Return (x, y) of the center of cell containing provided text 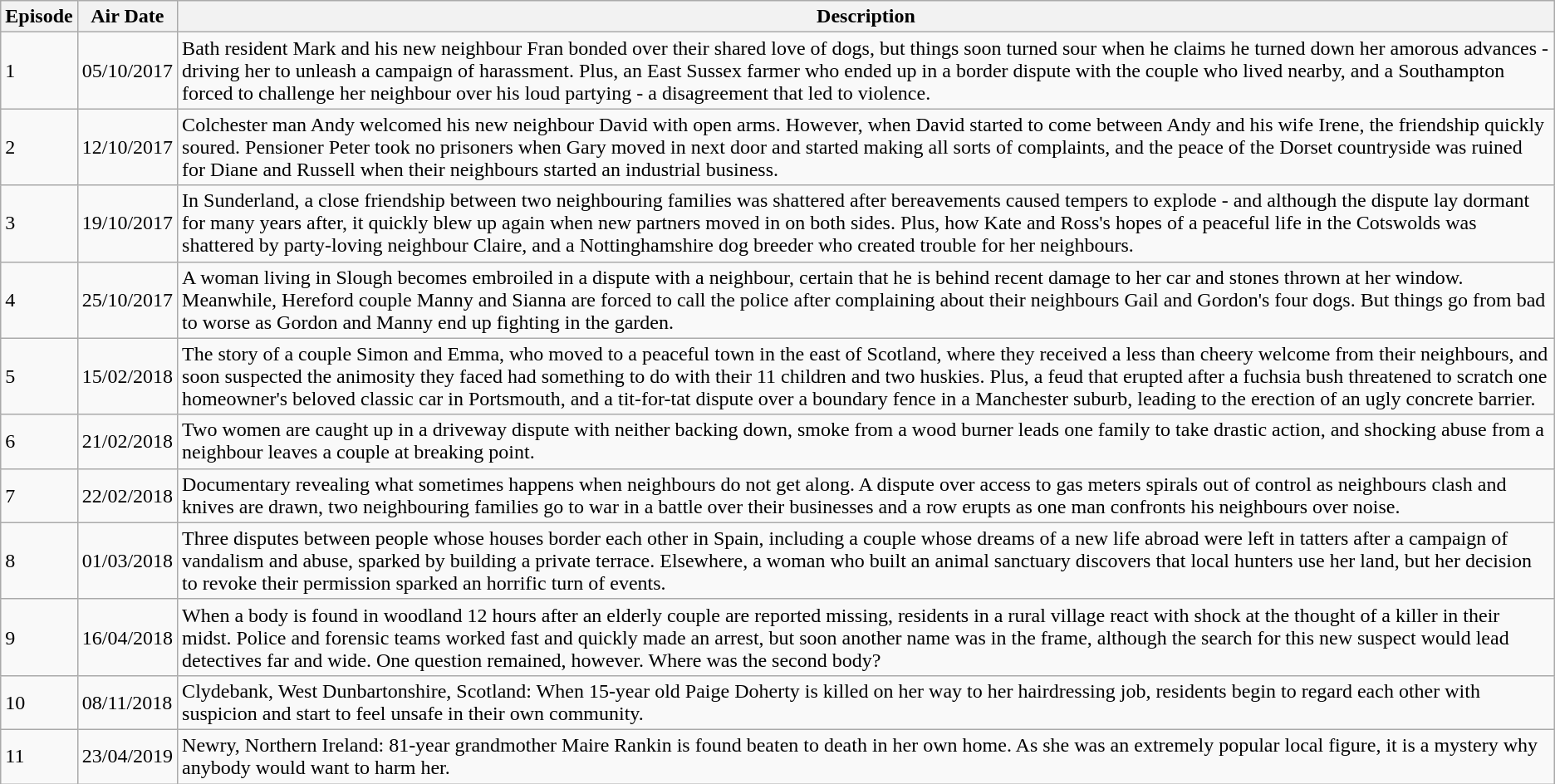
22/02/2018 (127, 495)
11 (39, 756)
5 (39, 376)
12/10/2017 (127, 147)
08/11/2018 (127, 703)
4 (39, 300)
16/04/2018 (127, 637)
05/10/2017 (127, 71)
Air Date (127, 17)
Episode (39, 17)
6 (39, 442)
15/02/2018 (127, 376)
10 (39, 703)
8 (39, 561)
2 (39, 147)
7 (39, 495)
1 (39, 71)
9 (39, 637)
25/10/2017 (127, 300)
01/03/2018 (127, 561)
21/02/2018 (127, 442)
Description (866, 17)
19/10/2017 (127, 223)
23/04/2019 (127, 756)
3 (39, 223)
